Identify which cell holds the provided text, then report its [X, Y] central coordinate. 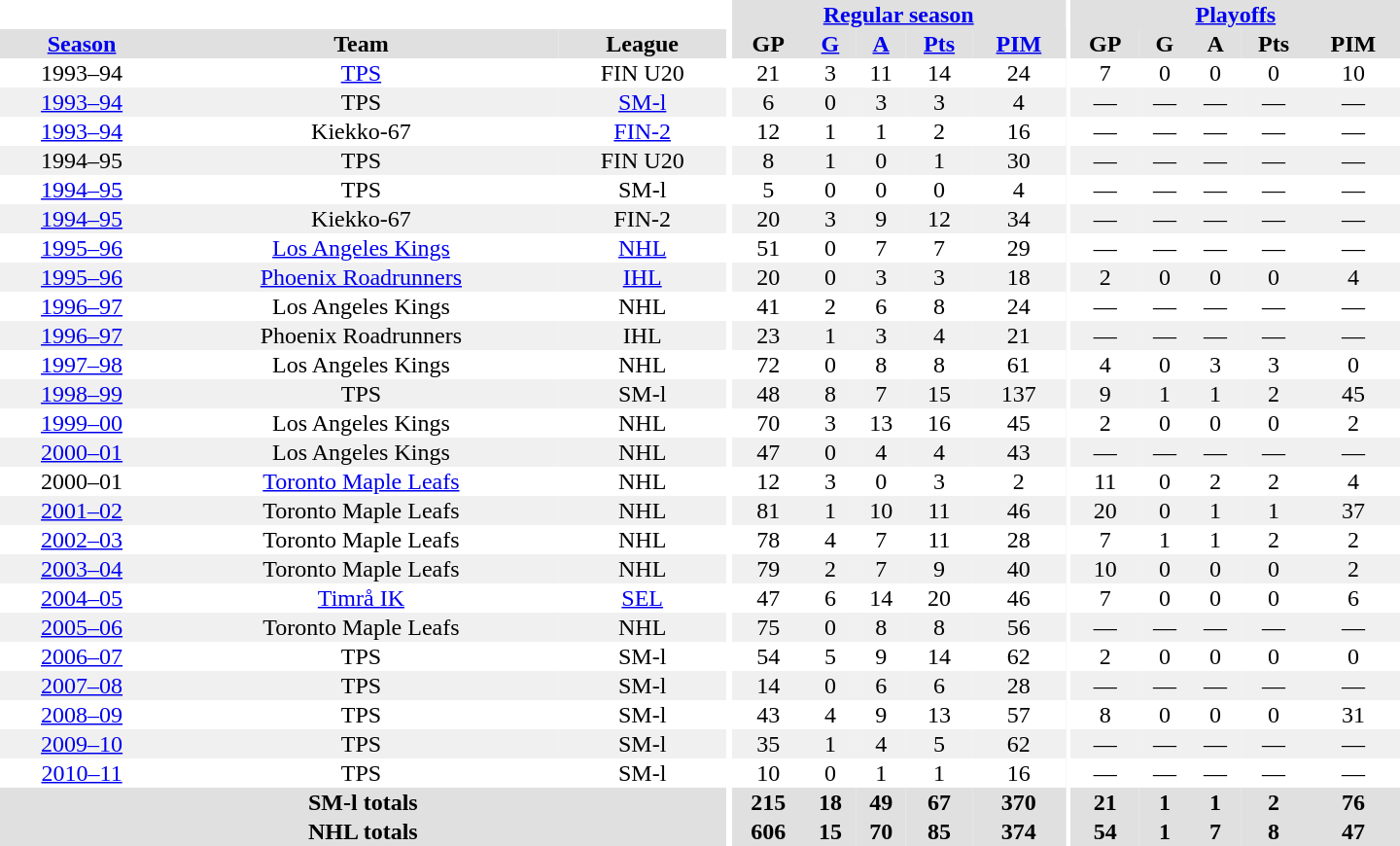
48 [768, 394]
78 [768, 540]
40 [1019, 569]
370 [1019, 802]
2006–07 [82, 656]
Season [82, 44]
2002–03 [82, 540]
79 [768, 569]
57 [1019, 715]
61 [1019, 365]
85 [939, 831]
215 [768, 802]
2007–08 [82, 686]
51 [768, 248]
Regular season [898, 15]
2010–11 [82, 773]
1997–98 [82, 365]
35 [768, 744]
34 [1019, 219]
2004–05 [82, 598]
137 [1019, 394]
67 [939, 802]
81 [768, 511]
2003–04 [82, 569]
Playoffs [1236, 15]
56 [1019, 627]
2009–10 [82, 744]
75 [768, 627]
Timrå IK [361, 598]
606 [768, 831]
23 [768, 335]
49 [881, 802]
SM-l totals [364, 802]
NHL totals [364, 831]
41 [768, 306]
72 [768, 365]
374 [1019, 831]
30 [1019, 160]
2001–02 [82, 511]
SEL [643, 598]
37 [1353, 511]
Team [361, 44]
2005–06 [82, 627]
2008–09 [82, 715]
76 [1353, 802]
1999–00 [82, 423]
League [643, 44]
29 [1019, 248]
31 [1353, 715]
1998–99 [82, 394]
